Return the [x, y] coordinate for the center point of the cell that contains the specified text.  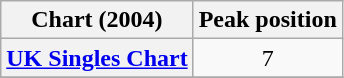
7 [268, 58]
Peak position [268, 20]
Chart (2004) [97, 20]
UK Singles Chart [97, 58]
